Extract the (x, y) coordinate from the center of the cell holding the provided text.  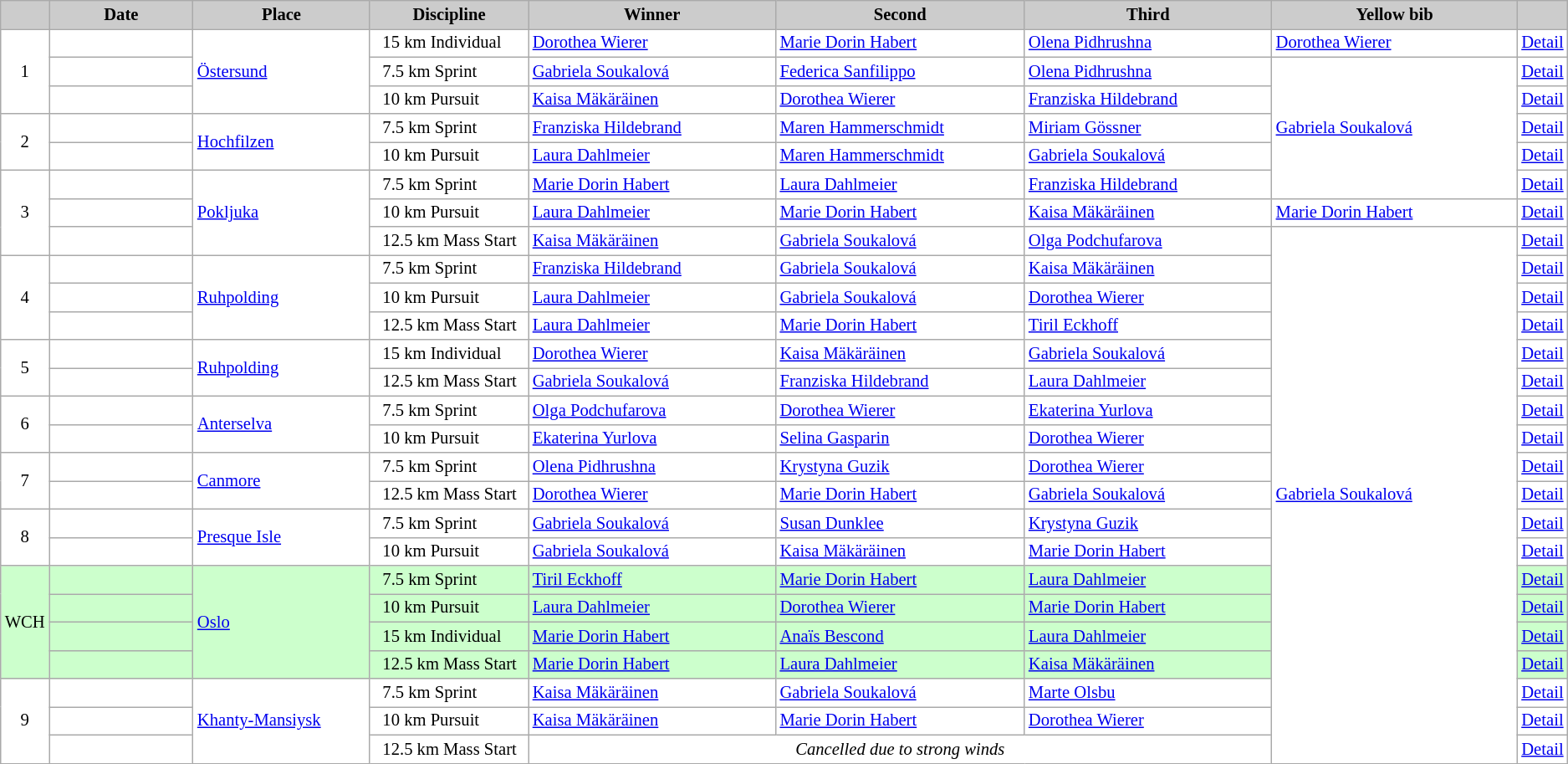
3 (25, 213)
Date (121, 14)
Canmore (281, 480)
Oslo (281, 623)
Pokljuka (281, 213)
Anaïs Bescond (900, 636)
Third (1148, 14)
5 (25, 368)
Marte Olsbu (1148, 692)
Cancelled due to strong winds (900, 749)
Second (900, 14)
Hochfilzen (281, 142)
Discipline (449, 14)
7 (25, 480)
2 (25, 142)
Federica Sanfilippo (900, 71)
Presque Isle (281, 537)
Place (281, 14)
Susan Dunklee (900, 523)
4 (25, 296)
6 (25, 424)
Selina Gasparin (900, 438)
Khanty-Mansiysk (281, 720)
Miriam Gössner (1148, 128)
8 (25, 537)
WCH (25, 623)
9 (25, 720)
1 (25, 70)
Östersund (281, 70)
Anterselva (281, 424)
Winner (652, 14)
Yellow bib (1395, 14)
